Identify which cell holds the provided text, then report its (x, y) central coordinate. 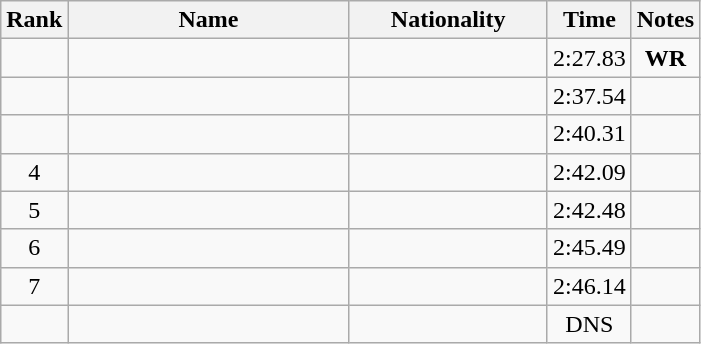
6 (34, 248)
Nationality (448, 20)
2:45.49 (589, 248)
2:27.83 (589, 58)
Time (589, 20)
Notes (665, 20)
Rank (34, 20)
2:40.31 (589, 134)
Name (208, 20)
2:42.09 (589, 172)
2:37.54 (589, 96)
7 (34, 286)
5 (34, 210)
DNS (589, 324)
2:46.14 (589, 286)
WR (665, 58)
4 (34, 172)
2:42.48 (589, 210)
